Pinpoint the cell where the given text exists, returning its [x, y] midpoint coordinate. 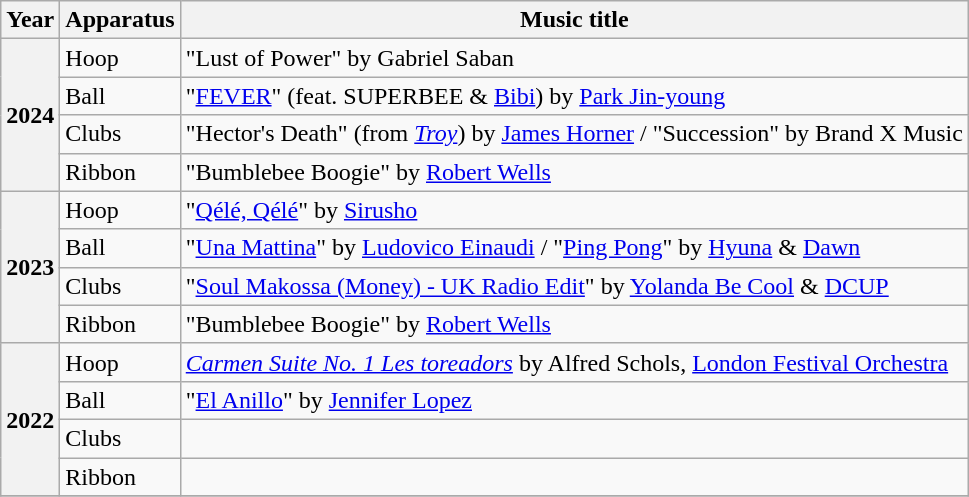
Year [30, 20]
2024 [30, 115]
Music title [574, 20]
"El Anillo" by Jennifer Lopez [574, 400]
"Una Mattina" by Ludovico Einaudi / "Ping Pong" by Hyuna & Dawn [574, 248]
"Soul Makossa (Money) - UK Radio Edit" by Yolanda Be Cool & DCUP [574, 286]
"Hector's Death" (from Troy) by James Horner / "Succession" by Brand X Music [574, 134]
"Lust of Power" by Gabriel Saban [574, 58]
Apparatus [120, 20]
"Qélé, Qélé" by Sirusho [574, 210]
2023 [30, 267]
2022 [30, 419]
"FEVER" (feat. SUPERBEE & Bibi) by Park Jin-young [574, 96]
Carmen Suite No. 1 Les toreadors by Alfred Schols, London Festival Orchestra [574, 362]
